Search for the cell housing the specified text and yield its (X, Y) center coordinate. 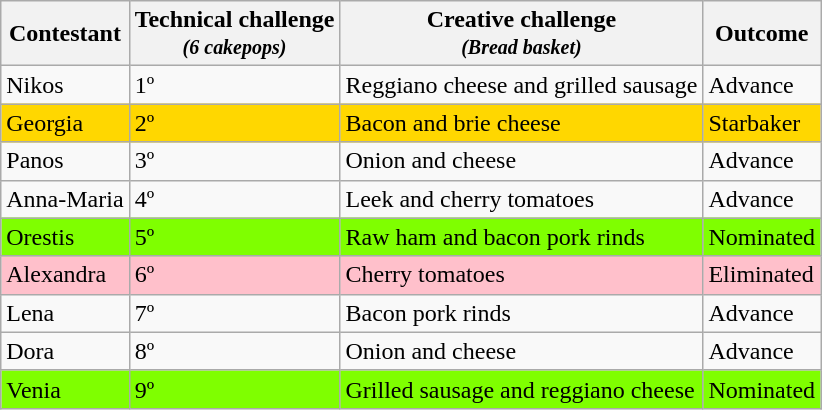
7º (234, 313)
Venia (65, 389)
Starbaker (762, 123)
Grilled sausage and reggiano cheese (522, 389)
Orestis (65, 237)
3º (234, 161)
Raw ham and bacon pork rinds (522, 237)
Technical challenge(6 cakepops) (234, 34)
Reggiano cheese and grilled sausage (522, 85)
Georgia (65, 123)
Eliminated (762, 275)
5º (234, 237)
Anna-Maria (65, 199)
Cherry tomatoes (522, 275)
Bacon and brie cheese (522, 123)
1º (234, 85)
Creative challenge(Bread basket) (522, 34)
Alexandra (65, 275)
8º (234, 351)
Nikos (65, 85)
2º (234, 123)
9º (234, 389)
Outcome (762, 34)
Panos (65, 161)
Leek and cherry tomatoes (522, 199)
Bacon pork rinds (522, 313)
4º (234, 199)
6º (234, 275)
Dora (65, 351)
Lena (65, 313)
Contestant (65, 34)
